Extract the [X, Y] coordinate from the center of the cell holding the provided text.  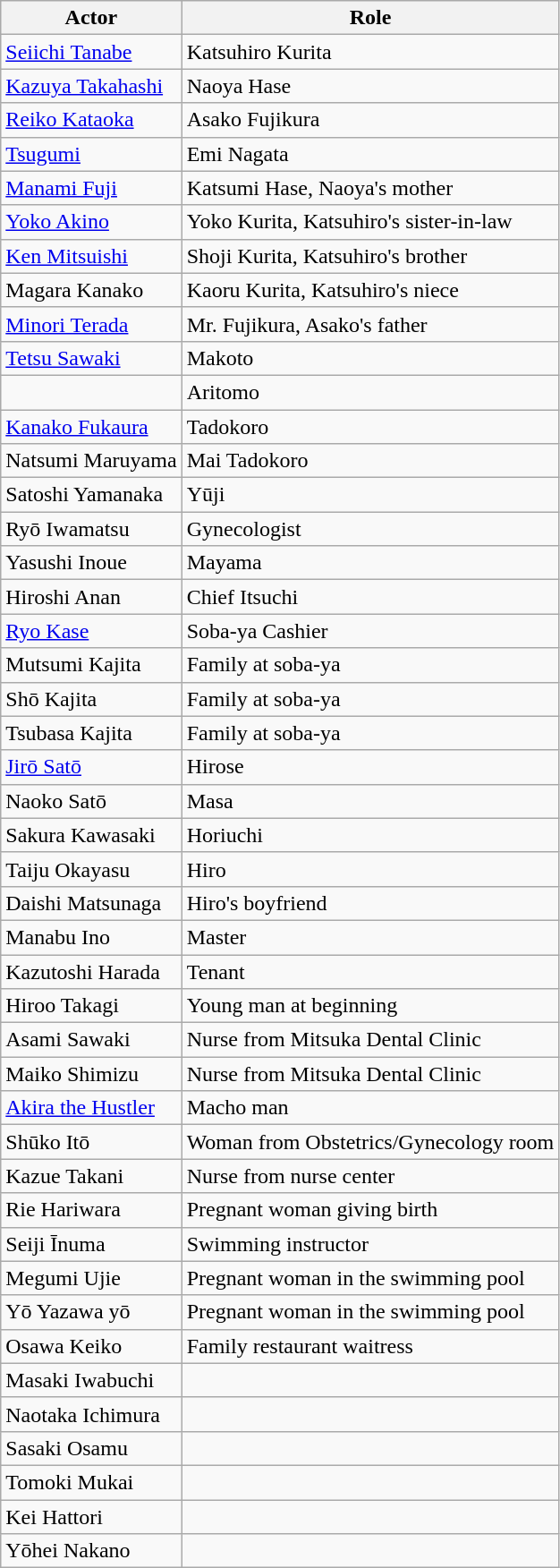
Minori Terada [91, 324]
Woman from Obstetrics/Gynecology room [370, 1142]
Mayama [370, 563]
Tsugumi [91, 154]
Satoshi Yamanaka [91, 495]
Swimming instructor [370, 1244]
Mutsumi Kajita [91, 665]
Naotaka Ichimura [91, 1414]
Hiro's boyfriend [370, 903]
Yō Yazawa yō [91, 1312]
Kazue Takani [91, 1176]
Masaki Iwabuchi [91, 1380]
Megumi Ujie [91, 1278]
Kazuya Takahashi [91, 86]
Macho man [370, 1108]
Kanako Fukaura [91, 427]
Manabu Ino [91, 937]
Sasaki Osamu [91, 1448]
Ken Mitsuishi [91, 256]
Aritomo [370, 392]
Tomoki Mukai [91, 1482]
Kazutoshi Harada [91, 971]
Master [370, 937]
Tenant [370, 971]
Seiji Īnuma [91, 1244]
Young man at beginning [370, 1006]
Pregnant woman giving birth [370, 1210]
Natsumi Maruyama [91, 461]
Soba-ya Cashier [370, 631]
Kei Hattori [91, 1517]
Yasushi Inoue [91, 563]
Hirose [370, 767]
Shō Kajita [91, 699]
Sakura Kawasaki [91, 835]
Naoko Satō [91, 801]
Akira the Hustler [91, 1108]
Makoto [370, 358]
Yūji [370, 495]
Shūko Itō [91, 1142]
Emi Nagata [370, 154]
Maiko Shimizu [91, 1074]
Naoya Hase [370, 86]
Rie Hariwara [91, 1210]
Daishi Matsunaga [91, 903]
Hiroo Takagi [91, 1006]
Role [370, 18]
Actor [91, 18]
Yoko Akino [91, 222]
Reiko Kataoka [91, 120]
Seiichi Tanabe [91, 52]
Chief Itsuchi [370, 597]
Osawa Keiko [91, 1346]
Masa [370, 801]
Hiroshi Anan [91, 597]
Mr. Fujikura, Asako's father [370, 324]
Gynecologist [370, 529]
Yoko Kurita, Katsuhiro's sister-in-law [370, 222]
Asami Sawaki [91, 1040]
Tsubasa Kajita [91, 733]
Mai Tadokoro [370, 461]
Hiro [370, 869]
Magara Kanako [91, 290]
Ryo Kase [91, 631]
Ryō Iwamatsu [91, 529]
Tetsu Sawaki [91, 358]
Manami Fuji [91, 188]
Katsuhiro Kurita [370, 52]
Asako Fujikura [370, 120]
Kaoru Kurita, Katsuhiro's niece [370, 290]
Shoji Kurita, Katsuhiro's brother [370, 256]
Katsumi Hase, Naoya's mother [370, 188]
Horiuchi [370, 835]
Nurse from nurse center [370, 1176]
Yōhei Nakano [91, 1551]
Taiju Okayasu [91, 869]
Family restaurant waitress [370, 1346]
Tadokoro [370, 427]
Jirō Satō [91, 767]
